Return [x, y] of the center of cell containing provided text 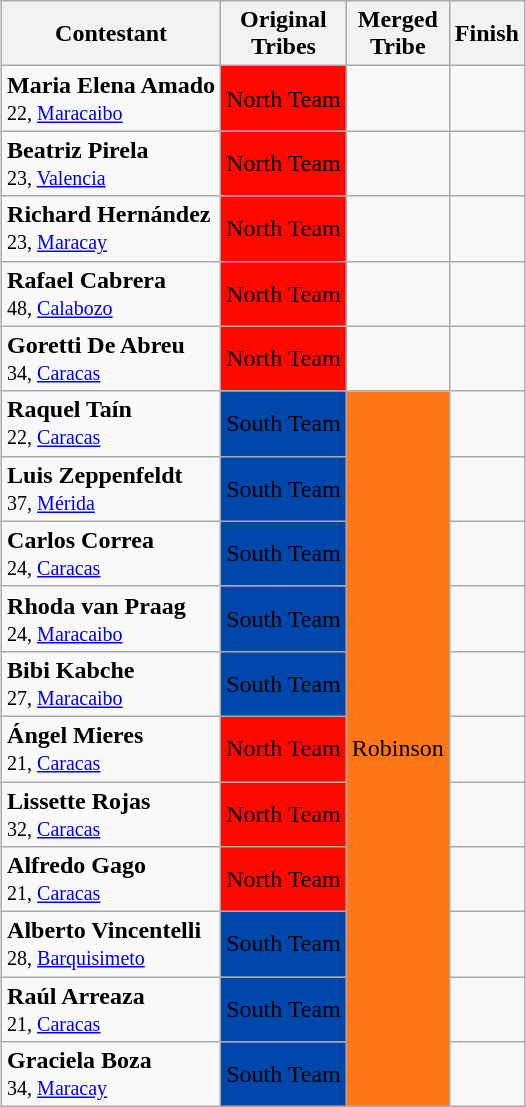
Raquel Taín22, Caracas [112, 424]
Alberto Vincentelli28, Barquisimeto [112, 944]
OriginalTribes [284, 34]
Maria Elena Amado22, Maracaibo [112, 98]
Lissette Rojas32, Caracas [112, 814]
Robinson [398, 749]
Finish [486, 34]
Goretti De Abreu34, Caracas [112, 358]
Raúl Arreaza21, Caracas [112, 1010]
Richard Hernández23, Maracay [112, 228]
Rhoda van Praag24, Maracaibo [112, 618]
Carlos Correa24, Caracas [112, 554]
MergedTribe [398, 34]
Graciela Boza34, Maracay [112, 1074]
Alfredo Gago21, Caracas [112, 880]
Rafael Cabrera 48, Calabozo [112, 294]
Beatriz Pirela23, Valencia [112, 164]
Ángel Mieres21, Caracas [112, 748]
Bibi Kabche27, Maracaibo [112, 684]
Contestant [112, 34]
Luis Zeppenfeldt37, Mérida [112, 488]
